For the text-containing cell, return its midpoint in [X, Y] coordinate format. 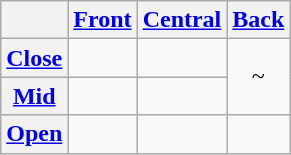
Close [34, 58]
Central [182, 20]
Back [258, 20]
Open [34, 134]
Mid [34, 96]
Front [102, 20]
~ [258, 77]
